Extract the (X, Y) coordinate from the center of the cell holding the provided text.  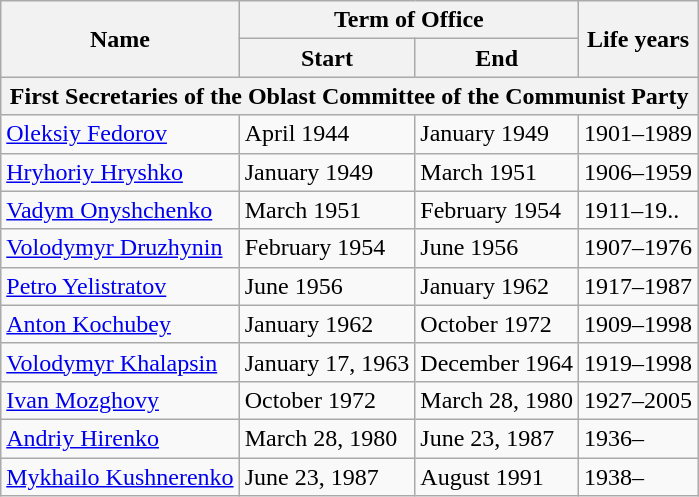
Vadym Onyshchenko (120, 210)
Term of Office (408, 20)
Volodymyr Druzhynin (120, 248)
December 1964 (497, 362)
Ivan Mozghovy (120, 400)
1927–2005 (638, 400)
1907–1976 (638, 248)
End (497, 58)
1936– (638, 438)
First Secretaries of the Oblast Committee of the Communist Party (350, 96)
April 1944 (327, 134)
Name (120, 39)
1909–1998 (638, 324)
August 1991 (497, 477)
1938– (638, 477)
Hryhoriy Hryshko (120, 172)
January 17, 1963 (327, 362)
1919–1998 (638, 362)
1906–1959 (638, 172)
Mykhailo Kushnerenko (120, 477)
Petro Yelistratov (120, 286)
1911–19.. (638, 210)
1901–1989 (638, 134)
Anton Kochubey (120, 324)
1917–1987 (638, 286)
Start (327, 58)
Andriy Hirenko (120, 438)
Life years (638, 39)
Volodymyr Khalapsin (120, 362)
Oleksiy Fedorov (120, 134)
